Scan for the cell matching the given text and deliver its (x, y) coordinate at center. 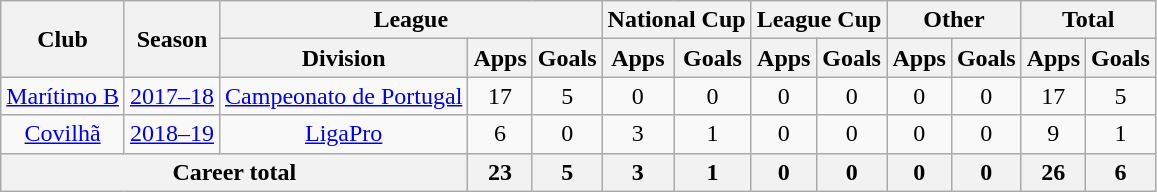
23 (500, 172)
Campeonato de Portugal (344, 96)
Total (1088, 20)
National Cup (676, 20)
League (412, 20)
2018–19 (172, 134)
2017–18 (172, 96)
9 (1053, 134)
Club (63, 39)
Division (344, 58)
Career total (234, 172)
Season (172, 39)
Other (954, 20)
LigaPro (344, 134)
Covilhã (63, 134)
League Cup (819, 20)
26 (1053, 172)
Marítimo B (63, 96)
